Extract the [X, Y] coordinate from the center of the cell holding the provided text.  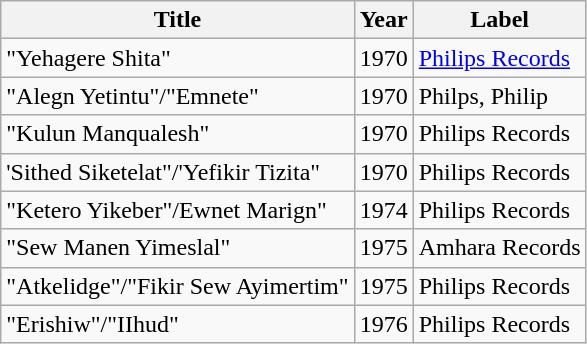
"Kulun Manqualesh" [178, 134]
'Sithed Siketelat"/'Yefikir Tizita" [178, 172]
Philps, Philip [500, 96]
1974 [384, 210]
"Ketero Yikeber"/Ewnet Marign" [178, 210]
Title [178, 20]
Label [500, 20]
"Yehagere Shita" [178, 58]
1976 [384, 324]
"Atkelidge"/"Fikir Sew Ayimertim" [178, 286]
"Alegn Yetintu"/"Emnete" [178, 96]
"Erishiw"/"IIhud" [178, 324]
Year [384, 20]
Amhara Records [500, 248]
"Sew Manen Yimeslal" [178, 248]
